Extract the [X, Y] coordinate from the center of the cell holding the provided text.  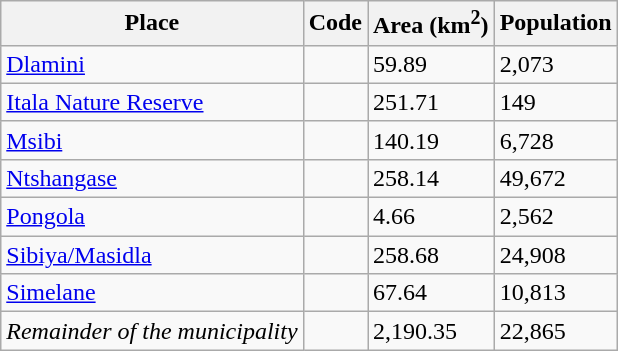
Population [556, 24]
6,728 [556, 140]
2,562 [556, 217]
258.68 [432, 255]
Msibi [152, 140]
Dlamini [152, 64]
Sibiya/Masidla [152, 255]
140.19 [432, 140]
149 [556, 102]
Remainder of the municipality [152, 331]
2,190.35 [432, 331]
2,073 [556, 64]
Ntshangase [152, 178]
10,813 [556, 293]
Place [152, 24]
258.14 [432, 178]
22,865 [556, 331]
Area (km2) [432, 24]
4.66 [432, 217]
Simelane [152, 293]
Code [335, 24]
Pongola [152, 217]
67.64 [432, 293]
251.71 [432, 102]
24,908 [556, 255]
59.89 [432, 64]
49,672 [556, 178]
Itala Nature Reserve [152, 102]
